Output the [X, Y] coordinate of the center of the cell containing the given text.  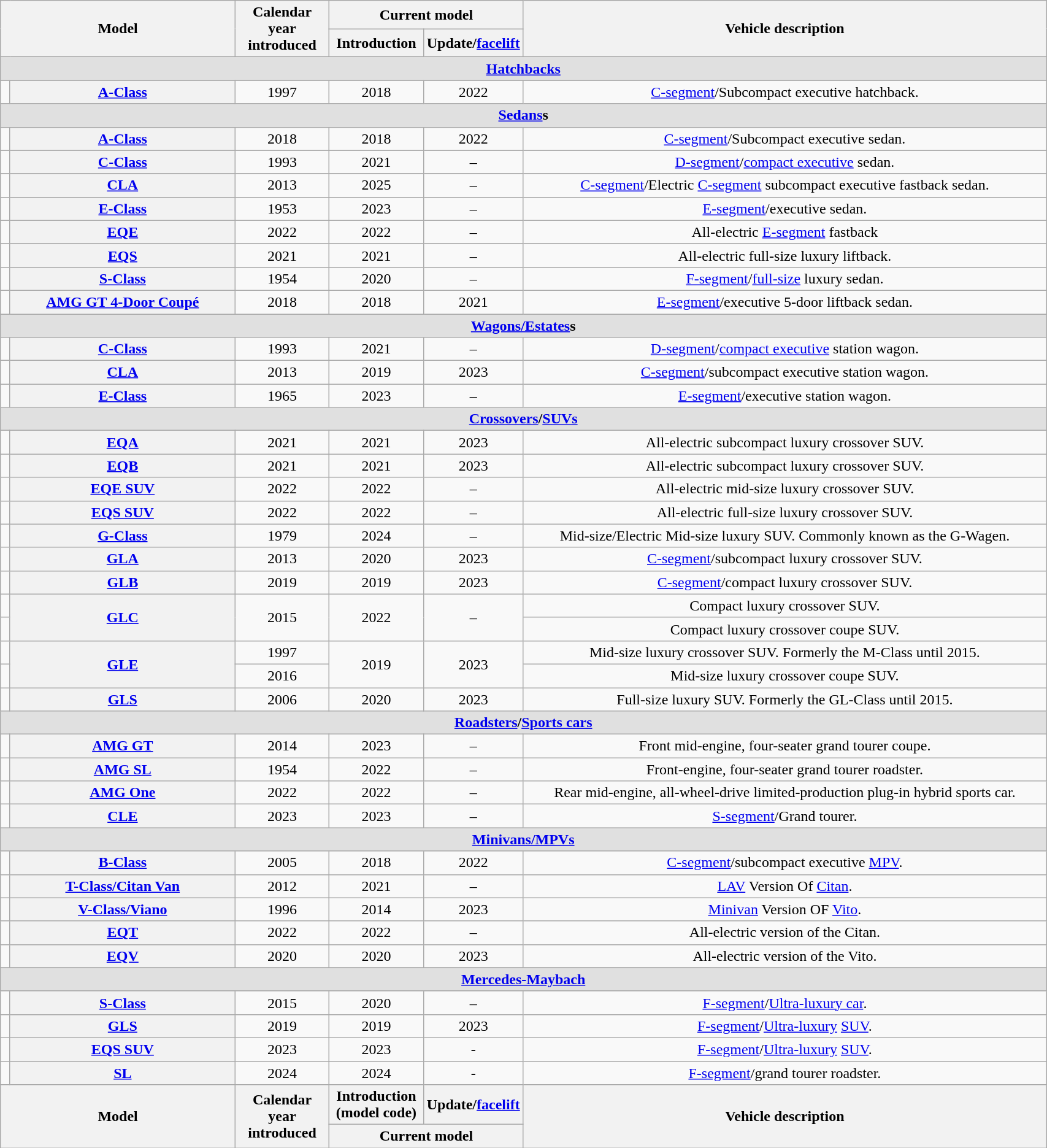
GLC [123, 617]
2025 [377, 185]
Rear mid-engine, all-wheel-drive limited-production plug-in hybrid sports car. [784, 793]
E-segment/executive sedan. [784, 209]
Front mid-engine, four-seater grand tourer coupe. [784, 746]
2012 [282, 886]
Introduction [377, 43]
Minivan Version OF Vito. [784, 909]
EQE [123, 232]
Mid-size luxury crossover coupe SUV. [784, 676]
CLE [123, 816]
Sedanss [524, 115]
F-segment/grand tourer roadster. [784, 1073]
EQV [123, 956]
S-segment/Grand tourer. [784, 816]
C-segment/Electric C-segment subcompact executive fastback sedan. [784, 185]
All-electric mid-size luxury crossover SUV. [784, 489]
D-segment/compact executive station wagon. [784, 349]
V-Class/Viano [123, 909]
C-segment/subcompact executive MPV. [784, 863]
B-Class [123, 863]
1979 [282, 536]
LAV Version Of Citan. [784, 886]
EQA [123, 442]
E-segment/executive 5-door liftback sedan. [784, 302]
AMG GT 4-Door Coupé [123, 302]
EQS [123, 255]
D-segment/compact executive sedan. [784, 162]
Compact luxury crossover coupe SUV. [784, 629]
Wagons/Estatess [524, 326]
2005 [282, 863]
All-electric full-size luxury crossover SUV. [784, 512]
All-electric E-segment fastback [784, 232]
C-segment/compact luxury crossover SUV. [784, 582]
GLE [123, 664]
C-segment/Subcompact executive hatchback. [784, 92]
SL [123, 1073]
C-segment/Subcompact executive sedan. [784, 139]
Hatchbacks [524, 69]
Mid-size/Electric Mid-size luxury SUV. Commonly known as the G-Wagen. [784, 536]
F-segment/Ultra-luxury car. [784, 1003]
Front-engine, four-seater grand tourer roadster. [784, 769]
AMG GT [123, 746]
Introduction (model code) [377, 1104]
EQB [123, 466]
1965 [282, 396]
Minivans/MPVs [524, 839]
2006 [282, 699]
1996 [282, 909]
GLA [123, 559]
Mid-size luxury crossover SUV. Formerly the M-Class until 2015. [784, 652]
Compact luxury crossover SUV. [784, 606]
Roadsters/Sports cars [524, 723]
1953 [282, 209]
EQT [123, 933]
All-electric full-size luxury liftback. [784, 255]
C-segment/subcompact luxury crossover SUV. [784, 559]
Full-size luxury SUV. Formerly the GL-Class until 2015. [784, 699]
G-Class [123, 536]
Mercedes-Maybach [524, 979]
C-segment/subcompact executive station wagon. [784, 372]
GLB [123, 582]
AMG SL [123, 769]
Crossovers/SUVs [524, 419]
E-segment/executive station wagon. [784, 396]
2016 [282, 676]
All-electric version of the Citan. [784, 933]
All-electric version of the Vito. [784, 956]
F-segment/full-size luxury sedan. [784, 279]
AMG One [123, 793]
T-Class/Citan Van [123, 886]
EQE SUV [123, 489]
